Capture the cell that displays the provided text and extract its [x, y] central coordinate. 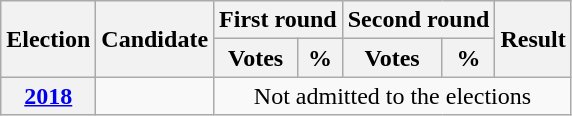
2018 [48, 96]
First round [278, 20]
Not admitted to the elections [393, 96]
Election [48, 39]
Second round [418, 20]
Result [533, 39]
Candidate [155, 39]
